Locate the cell with the specified text and output its (X, Y) center coordinate. 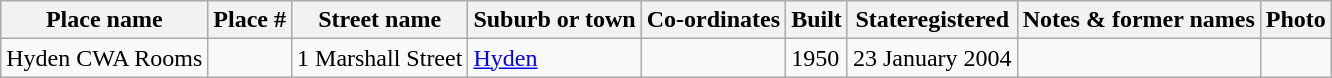
Hyden CWA Rooms (104, 58)
Built (817, 20)
Stateregistered (932, 20)
1950 (817, 58)
23 January 2004 (932, 58)
Co-ordinates (713, 20)
Place name (104, 20)
Place # (250, 20)
Notes & former names (1138, 20)
Photo (1296, 20)
Street name (380, 20)
Hyden (554, 58)
1 Marshall Street (380, 58)
Suburb or town (554, 20)
